Search for the cell housing the specified text and yield its [x, y] center coordinate. 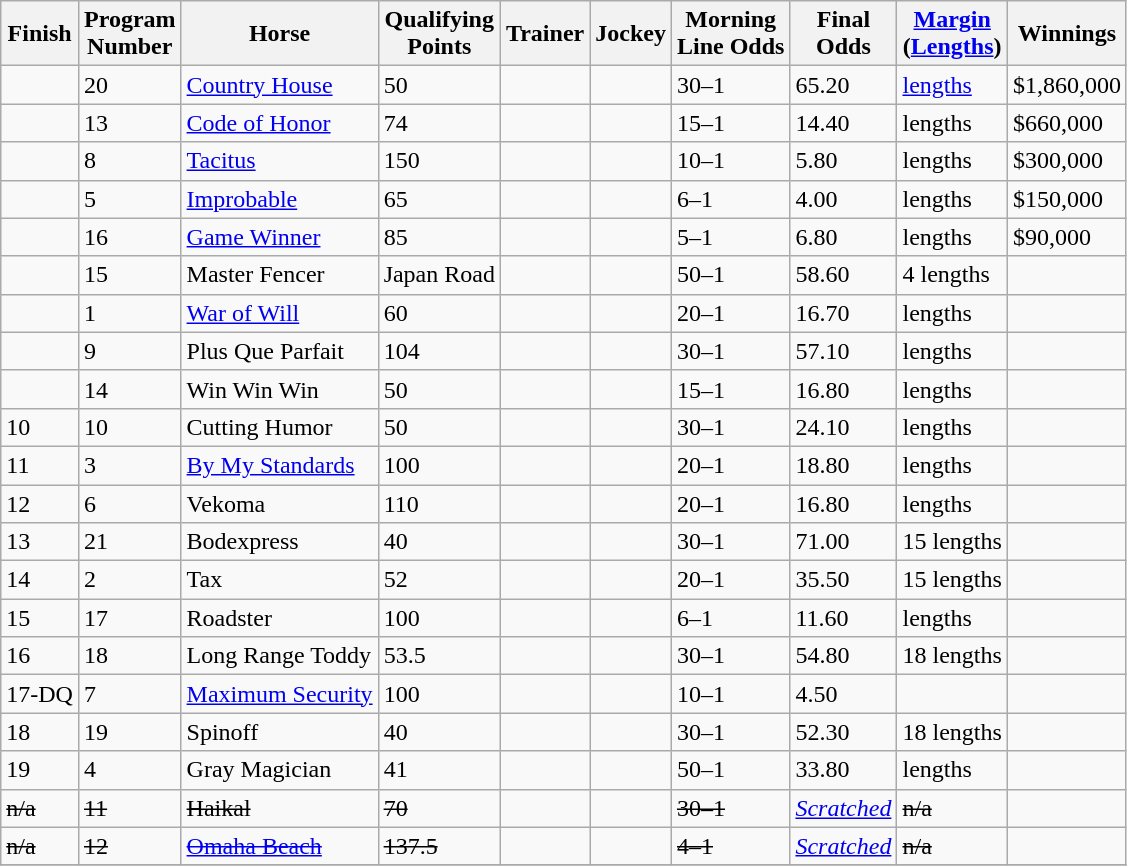
Game Winner [280, 237]
Improbable [280, 199]
Tax [280, 580]
Haikal [280, 808]
Omaha Beach [280, 846]
Margin(Lengths) [952, 34]
4 [130, 770]
4.00 [844, 199]
Maximum Security [280, 694]
57.10 [844, 351]
$300,000 [1066, 161]
Roadster [280, 618]
Win Win Win [280, 389]
Country House [280, 85]
16.70 [844, 313]
110 [439, 503]
60 [439, 313]
Spinoff [280, 732]
ProgramNumber [130, 34]
5 [130, 199]
Trainer [544, 34]
Tacitus [280, 161]
War of Will [280, 313]
6 [130, 503]
6.80 [844, 237]
70 [439, 808]
35.50 [844, 580]
150 [439, 161]
53.5 [439, 656]
54.80 [844, 656]
33.80 [844, 770]
104 [439, 351]
74 [439, 123]
24.10 [844, 427]
Cutting Humor [280, 427]
$90,000 [1066, 237]
Japan Road [439, 275]
$150,000 [1066, 199]
Long Range Toddy [280, 656]
Vekoma [280, 503]
17-DQ [40, 694]
5–1 [730, 237]
Master Fencer [280, 275]
Bodexpress [280, 542]
52.30 [844, 732]
71.00 [844, 542]
Code of Honor [280, 123]
9 [130, 351]
20 [130, 85]
41 [439, 770]
8 [130, 161]
Jockey [631, 34]
4 lengths [952, 275]
14.40 [844, 123]
2 [130, 580]
4.50 [844, 694]
Plus Que Parfait [280, 351]
FinalOdds [844, 34]
$1,860,000 [1066, 85]
MorningLine Odds [730, 34]
Winnings [1066, 34]
Finish [40, 34]
58.60 [844, 275]
7 [130, 694]
4–1 [730, 846]
18.80 [844, 465]
By My Standards [280, 465]
1 [130, 313]
11.60 [844, 618]
52 [439, 580]
QualifyingPoints [439, 34]
Gray Magician [280, 770]
5.80 [844, 161]
65 [439, 199]
65.20 [844, 85]
3 [130, 465]
$660,000 [1066, 123]
137.5 [439, 846]
21 [130, 542]
85 [439, 237]
17 [130, 618]
Horse [280, 34]
